Identify which cell holds the provided text, then report its [x, y] central coordinate. 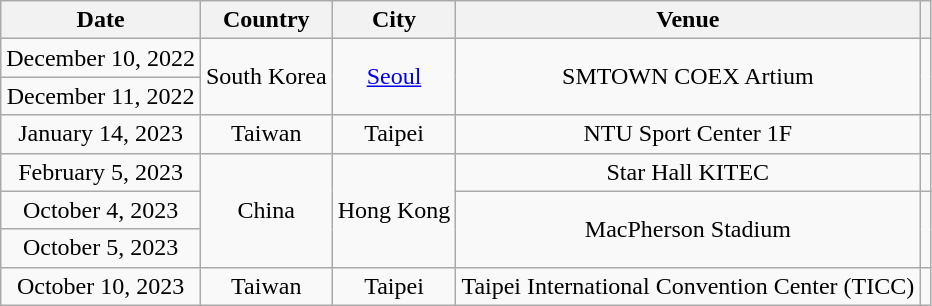
SMTOWN COEX Artium [688, 77]
Taipei International Convention Center (TICC) [688, 286]
Star Hall KITEC [688, 172]
Date [101, 20]
October 10, 2023 [101, 286]
October 4, 2023 [101, 210]
South Korea [266, 77]
Hong Kong [394, 210]
Seoul [394, 77]
Venue [688, 20]
October 5, 2023 [101, 248]
December 11, 2022 [101, 96]
City [394, 20]
December 10, 2022 [101, 58]
February 5, 2023 [101, 172]
MacPherson Stadium [688, 229]
Country [266, 20]
China [266, 210]
January 14, 2023 [101, 134]
NTU Sport Center 1F [688, 134]
